Scan for the cell matching the given text and deliver its [X, Y] coordinate at center. 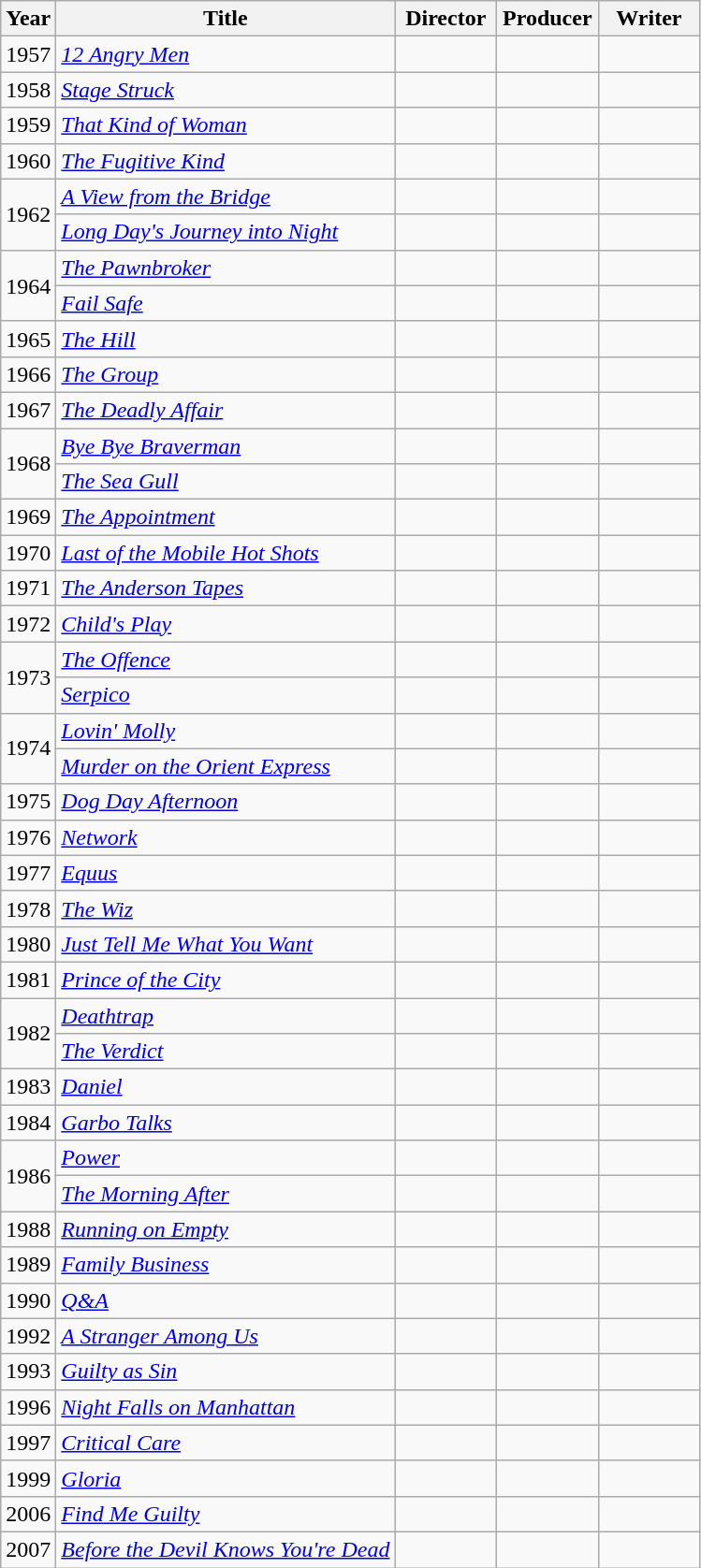
Daniel [226, 1087]
Lovin' Molly [226, 731]
Just Tell Me What You Want [226, 944]
The Offence [226, 660]
Equus [226, 873]
Gloria [226, 1478]
Garbo Talks [226, 1123]
1968 [28, 464]
Family Business [226, 1265]
1988 [28, 1229]
1971 [28, 588]
Writer [650, 19]
Year [28, 19]
1978 [28, 908]
1962 [28, 214]
Critical Care [226, 1443]
1969 [28, 517]
Child's Play [226, 624]
Running on Empty [226, 1229]
Network [226, 837]
1959 [28, 125]
The Anderson Tapes [226, 588]
Before the Devil Knows You're Dead [226, 1549]
1996 [28, 1407]
2006 [28, 1514]
The Verdict [226, 1052]
Power [226, 1158]
Director [445, 19]
1984 [28, 1123]
The Fugitive Kind [226, 161]
Producer [548, 19]
The Hill [226, 339]
1990 [28, 1300]
1989 [28, 1265]
1957 [28, 54]
Fail Safe [226, 303]
1983 [28, 1087]
Bye Bye Braverman [226, 446]
Murder on the Orient Express [226, 766]
Dog Day Afternoon [226, 802]
Serpico [226, 695]
1970 [28, 553]
A View from the Bridge [226, 196]
The Pawnbroker [226, 268]
The Appointment [226, 517]
1980 [28, 944]
A Stranger Among Us [226, 1336]
1975 [28, 802]
1981 [28, 980]
1972 [28, 624]
The Sea Gull [226, 482]
1964 [28, 285]
Stage Struck [226, 90]
1967 [28, 410]
Guilty as Sin [226, 1372]
1958 [28, 90]
Find Me Guilty [226, 1514]
1992 [28, 1336]
1960 [28, 161]
1986 [28, 1176]
Long Day's Journey into Night [226, 232]
1974 [28, 748]
Last of the Mobile Hot Shots [226, 553]
1973 [28, 677]
1965 [28, 339]
1982 [28, 1033]
The Group [226, 374]
Q&A [226, 1300]
1997 [28, 1443]
Title [226, 19]
The Morning After [226, 1194]
2007 [28, 1549]
Deathtrap [226, 1015]
The Wiz [226, 908]
1976 [28, 837]
The Deadly Affair [226, 410]
12 Angry Men [226, 54]
Night Falls on Manhattan [226, 1407]
That Kind of Woman [226, 125]
1966 [28, 374]
Prince of the City [226, 980]
1993 [28, 1372]
1977 [28, 873]
1999 [28, 1478]
